Return (x, y) of the center of cell containing provided text 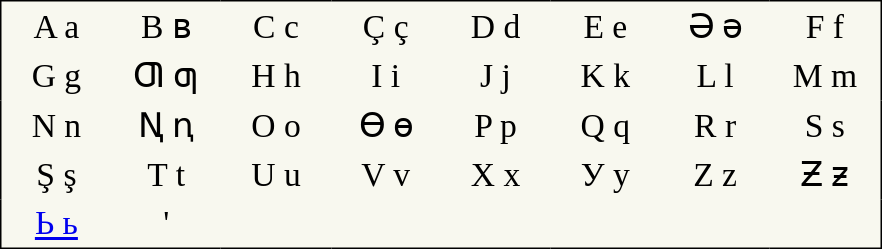
Ş ş (56, 175)
X x (496, 175)
Ç ç (386, 26)
A a (56, 26)
I i (386, 76)
E e (605, 26)
' (166, 224)
Z z (715, 175)
N n (56, 125)
C c (276, 26)
B ʙ (166, 26)
V v (386, 175)
H h (276, 76)
L l (715, 76)
D d (496, 26)
Ƶ ƶ (826, 175)
U u (276, 175)
R r (715, 125)
Ꞑ ꞑ (166, 125)
Ɵ ɵ (386, 125)
Ь ь (56, 224)
G g (56, 76)
J j (496, 76)
Ə ə (715, 26)
O o (276, 125)
T t (166, 175)
F f (826, 26)
S s (826, 125)
P p (496, 125)
Q q (605, 125)
У y (605, 175)
Ƣ ƣ (166, 76)
K k (605, 76)
M m (826, 76)
